Output the (X, Y) coordinate of the center of the cell containing the given text.  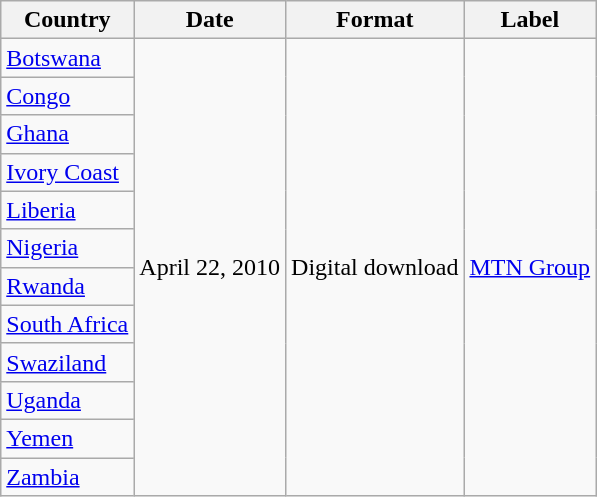
Yemen (68, 438)
April 22, 2010 (210, 268)
Ivory Coast (68, 172)
South Africa (68, 324)
Ghana (68, 134)
Label (530, 20)
Botswana (68, 58)
Zambia (68, 477)
Format (375, 20)
Rwanda (68, 286)
MTN Group (530, 268)
Nigeria (68, 248)
Swaziland (68, 362)
Digital download (375, 268)
Liberia (68, 210)
Date (210, 20)
Country (68, 20)
Congo (68, 96)
Uganda (68, 400)
